Determine the (x, y) coordinate at the center of the cell enclosing the given text.  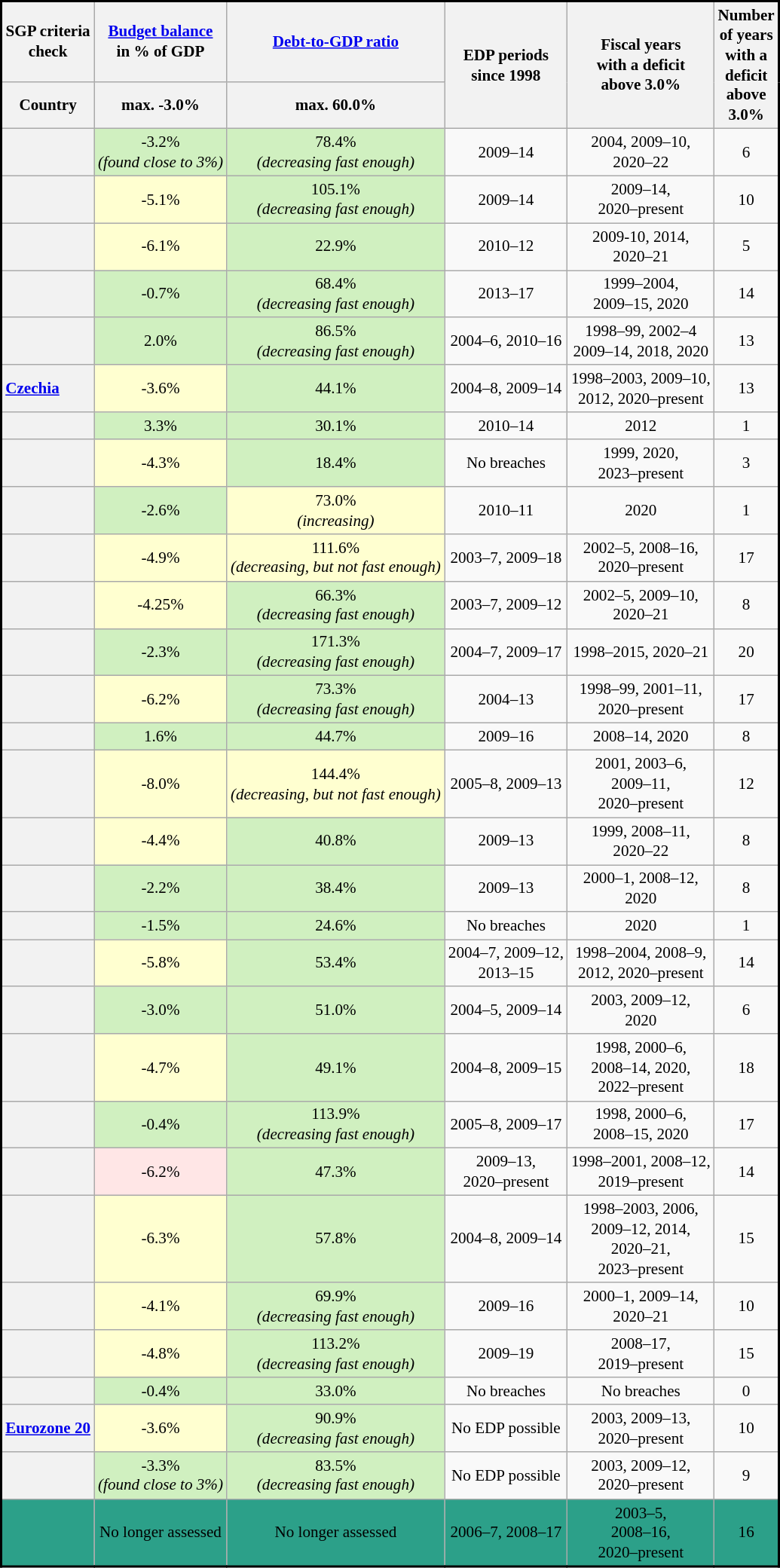
44.7% (336, 737)
2004–7, 2009–17 (506, 653)
3 (747, 463)
2006–7, 2008–17 (506, 1533)
Debt-to-GDP ratio (336, 42)
1998–99, 2002–42009–14, 2018, 2020 (641, 341)
EDP periodssince 1998 (506, 65)
-2.6% (161, 511)
-4.7% (161, 1067)
-2.3% (161, 653)
1999–2004, 2009–15, 2020 (641, 294)
9 (747, 1475)
2000–1, 2009–14,2020–21 (641, 1307)
78.4%(decreasing fast enough) (336, 152)
2002–5, 2008–16,2020–present (641, 558)
22.9% (336, 247)
1998–2001, 2008–12, 2019–present (641, 1172)
66.3%(decreasing fast enough) (336, 604)
2009-10, 2014,2020–21 (641, 247)
18.4% (336, 463)
-3.2%(found close to 3%) (161, 152)
33.0% (336, 1391)
1998, 2000–6, 2008–15, 2020 (641, 1124)
113.2%(decreasing fast enough) (336, 1353)
1998, 2000–6, 2008–14, 2020,2022–present (641, 1067)
1999, 2008–11,2020–22 (641, 841)
Eurozone 20 (48, 1429)
max. 60.0% (336, 105)
2003–5,2008–16,2020–present (641, 1533)
2002–5, 2009–10,2020–21 (641, 604)
2005–8, 2009–13 (506, 784)
51.0% (336, 1010)
-4.9% (161, 558)
-3.0% (161, 1010)
1999, 2020, 2023–present (641, 463)
-2.2% (161, 889)
2009–13, 2020–present (506, 1172)
-8.0% (161, 784)
Numberof yearswith a deficitabove 3.0% (747, 65)
38.4% (336, 889)
-4.3% (161, 463)
Budget balancein % of GDP (161, 42)
16 (747, 1533)
3.3% (161, 426)
5 (747, 247)
18 (747, 1067)
12 (747, 784)
1998–2004, 2008–9, 2012, 2020–present (641, 963)
73.3%(decreasing fast enough) (336, 699)
-4.4% (161, 841)
47.3% (336, 1172)
40.8% (336, 841)
1998–2003, 2006, 2009–12, 2014,2020–21, 2023–present (641, 1239)
73.0%(increasing) (336, 511)
2003, 2009–13,2020–present (641, 1429)
20 (747, 653)
2010–14 (506, 426)
2004–7, 2009–12, 2013–15 (506, 963)
2004–6, 2010–16 (506, 341)
-4.1% (161, 1307)
-5.1% (161, 199)
44.1% (336, 389)
113.9%(decreasing fast enough) (336, 1124)
Country (48, 105)
1998–2015, 2020–21 (641, 653)
2008–17, 2019–present (641, 1353)
-6.1% (161, 247)
-4.25% (161, 604)
2003, 2009–12,2020 (641, 1010)
2004–5, 2009–14 (506, 1010)
SGP criteria check (48, 42)
68.4%(decreasing fast enough) (336, 294)
2009–14,2020–present (641, 199)
1998–2003, 2009–10, 2012, 2020–present (641, 389)
2003–7, 2009–12 (506, 604)
2005–8, 2009–17 (506, 1124)
2004, 2009–10,2020–22 (641, 152)
86.5%(decreasing fast enough) (336, 341)
2003–7, 2009–18 (506, 558)
2004–13 (506, 699)
-6.3% (161, 1239)
max. -3.0% (161, 105)
90.9%(decreasing fast enough) (336, 1429)
69.9%(decreasing fast enough) (336, 1307)
105.1%(decreasing fast enough) (336, 199)
2001, 2003–6,2009–11,2020–present (641, 784)
1.6% (161, 737)
111.6%(decreasing, but not fast enough) (336, 558)
Czechia (48, 389)
83.5%(decreasing fast enough) (336, 1475)
0 (747, 1391)
2010–11 (506, 511)
Fiscal yearswith a deficitabove 3.0% (641, 65)
2008–14, 2020 (641, 737)
144.4%(decreasing, but not fast enough) (336, 784)
-0.7% (161, 294)
2000–1, 2008–12, 2020 (641, 889)
49.1% (336, 1067)
2010–12 (506, 247)
171.3%(decreasing fast enough) (336, 653)
24.6% (336, 925)
-4.8% (161, 1353)
2003, 2009–12,2020–present (641, 1475)
-3.3%(found close to 3%) (161, 1475)
2009–19 (506, 1353)
30.1% (336, 426)
2004–8, 2009–15 (506, 1067)
57.8% (336, 1239)
2.0% (161, 341)
53.4% (336, 963)
-1.5% (161, 925)
2012 (641, 426)
-5.8% (161, 963)
2013–17 (506, 294)
1998–99, 2001–11,2020–present (641, 699)
